Capture the cell that displays the provided text and extract its [x, y] central coordinate. 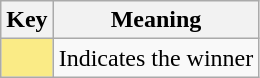
Indicates the winner [156, 58]
Key [27, 20]
Meaning [156, 20]
